From the cell containing the given text, extract its center point as (X, Y) coordinate. 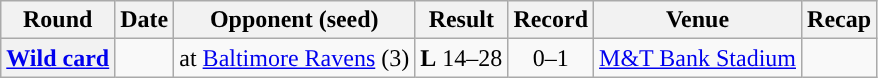
Date (144, 20)
Round (58, 20)
M&T Bank Stadium (698, 58)
Recap (840, 20)
Record (551, 20)
0–1 (551, 58)
Opponent (seed) (294, 20)
Venue (698, 20)
at Baltimore Ravens (3) (294, 58)
L 14–28 (462, 58)
Wild card (58, 58)
Result (462, 20)
